From the cell containing the given text, extract its center point as [X, Y] coordinate. 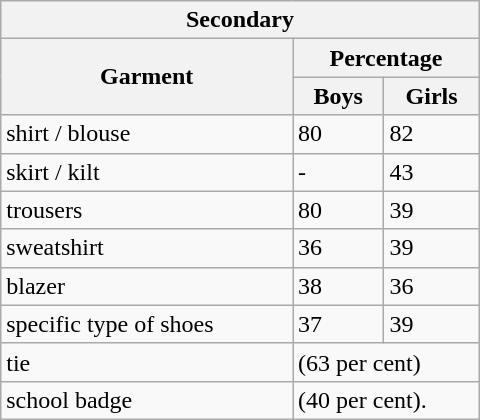
Garment [147, 77]
skirt / kilt [147, 172]
43 [432, 172]
blazer [147, 286]
Boys [338, 96]
- [338, 172]
(63 per cent) [386, 362]
Secondary [240, 20]
school badge [147, 400]
specific type of shoes [147, 324]
shirt / blouse [147, 134]
tie [147, 362]
(40 per cent). [386, 400]
trousers [147, 210]
82 [432, 134]
37 [338, 324]
Percentage [386, 58]
sweatshirt [147, 248]
Girls [432, 96]
38 [338, 286]
